Pinpoint the cell where the given text exists, returning its (X, Y) midpoint coordinate. 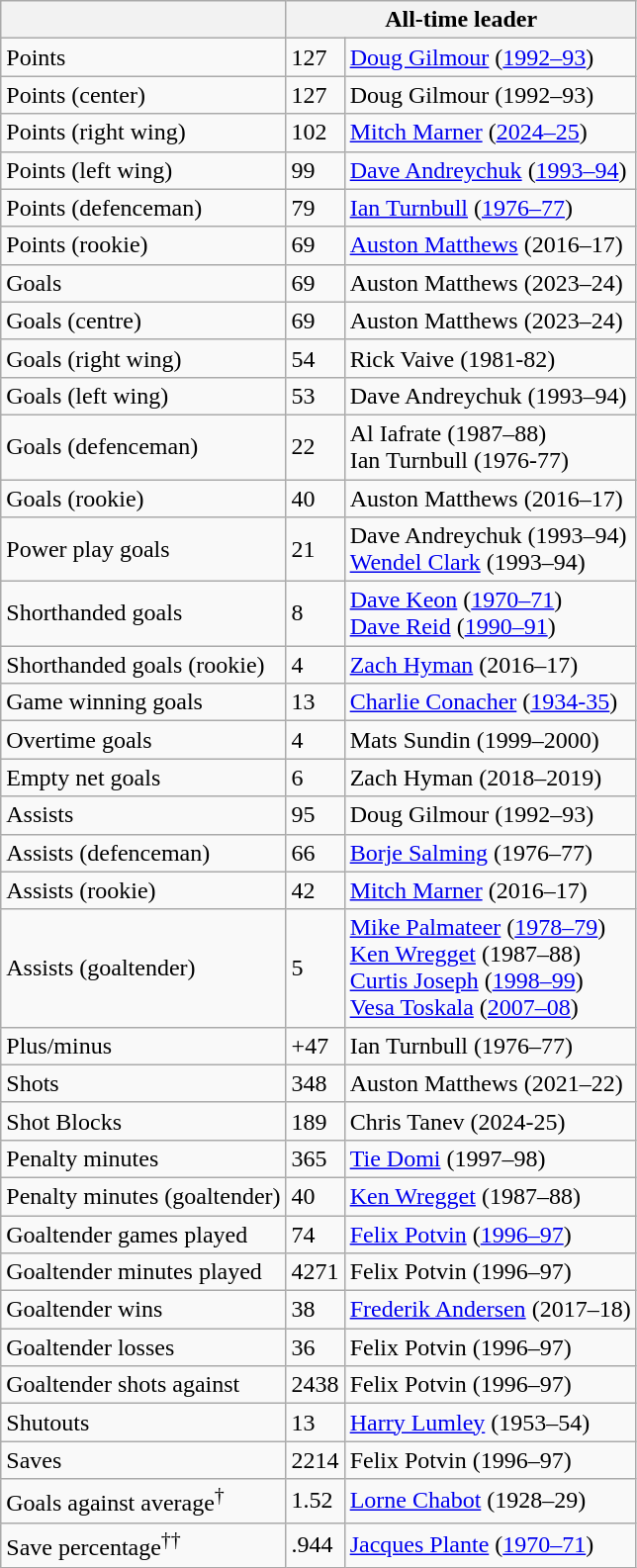
36 (315, 1347)
1.52 (315, 1502)
Dave Keon (1970–71)Dave Reid (1990–91) (491, 613)
Borje Salming (1976–77) (491, 853)
Goals (right wing) (143, 358)
22 (315, 447)
5 (315, 968)
53 (315, 396)
99 (315, 170)
365 (315, 1158)
Ken Wregget (1987–88) (491, 1196)
79 (315, 208)
Save percentage†† (143, 1545)
Points (143, 57)
Chris Tanev (2024-25) (491, 1121)
95 (315, 815)
.944 (315, 1545)
Goaltender games played (143, 1234)
Points (defenceman) (143, 208)
74 (315, 1234)
Power play goals (143, 550)
Plus/minus (143, 1046)
Goals (defenceman) (143, 447)
Shorthanded goals (rookie) (143, 665)
348 (315, 1083)
Penalty minutes (goaltender) (143, 1196)
Mats Sundin (1999–2000) (491, 740)
Game winning goals (143, 702)
Assists (defenceman) (143, 853)
Rick Vaive (1981-82) (491, 358)
Auston Matthews (2021–22) (491, 1083)
Shot Blocks (143, 1121)
Penalty minutes (143, 1158)
Frederik Andersen (2017–18) (491, 1310)
Mitch Marner (2016–17) (491, 890)
Goals against average† (143, 1502)
Empty net goals (143, 778)
Dave Andreychuk (1993–94)Wendel Clark (1993–94) (491, 550)
Assists (goaltender) (143, 968)
Shorthanded goals (143, 613)
Al Iafrate (1987–88)Ian Turnbull (1976-77) (491, 447)
Goaltender losses (143, 1347)
All-time leader (461, 20)
Points (rookie) (143, 245)
189 (315, 1121)
Overtime goals (143, 740)
Shutouts (143, 1423)
Mike Palmateer (1978–79)Ken Wregget (1987–88)Curtis Joseph (1998–99)Vesa Toskala (2007–08) (491, 968)
Goaltender wins (143, 1310)
Points (center) (143, 95)
Charlie Conacher (1934-35) (491, 702)
Points (left wing) (143, 170)
102 (315, 133)
Assists (rookie) (143, 890)
42 (315, 890)
38 (315, 1310)
Harry Lumley (1953–54) (491, 1423)
Assists (143, 815)
6 (315, 778)
2438 (315, 1385)
2214 (315, 1460)
Zach Hyman (2018–2019) (491, 778)
54 (315, 358)
66 (315, 853)
Goaltender minutes played (143, 1272)
Goals (rookie) (143, 498)
Goaltender shots against (143, 1385)
21 (315, 550)
Jacques Plante (1970–71) (491, 1545)
8 (315, 613)
Saves (143, 1460)
Points (right wing) (143, 133)
+47 (315, 1046)
4271 (315, 1272)
Goals (143, 283)
Lorne Chabot (1928–29) (491, 1502)
Tie Domi (1997–98) (491, 1158)
Goals (centre) (143, 321)
Mitch Marner (2024–25) (491, 133)
Zach Hyman (2016–17) (491, 665)
Goals (left wing) (143, 396)
Shots (143, 1083)
